Scan for the cell matching the given text and deliver its (x, y) coordinate at center. 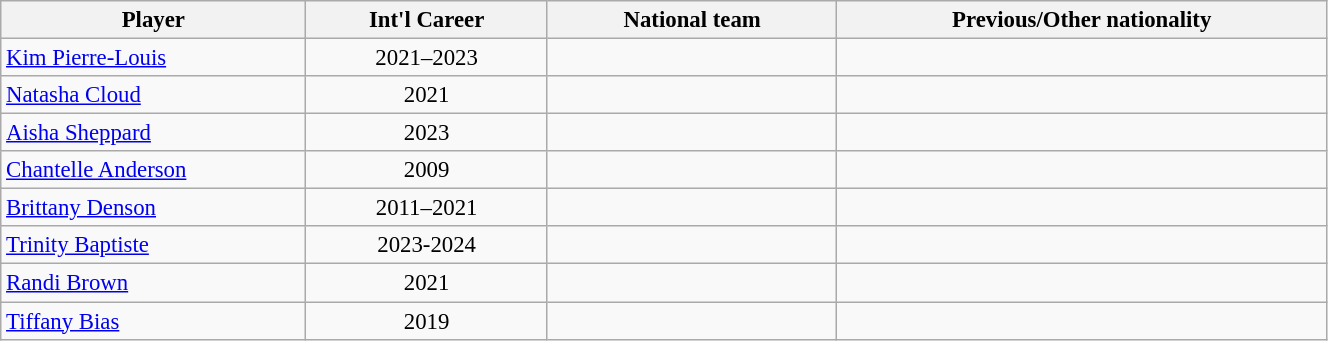
Randi Brown (154, 283)
Kim Pierre-Louis (154, 58)
2019 (426, 321)
2023 (426, 133)
Brittany Denson (154, 208)
Natasha Cloud (154, 95)
Player (154, 20)
2021–2023 (426, 58)
Previous/Other nationality (1082, 20)
2009 (426, 170)
National team (692, 20)
Tiffany Bias (154, 321)
2023-2024 (426, 245)
Trinity Baptiste (154, 245)
Aisha Sheppard (154, 133)
2011–2021 (426, 208)
Int'l Career (426, 20)
Chantelle Anderson (154, 170)
